Locate the cell with the specified text and output its (x, y) center coordinate. 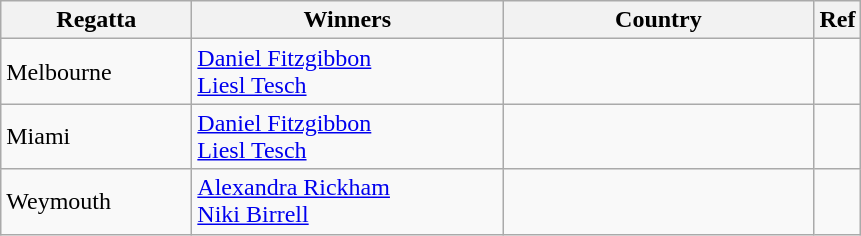
Melbourne (96, 72)
Ref (838, 20)
Winners (348, 20)
Regatta (96, 20)
Weymouth (96, 202)
Miami (96, 136)
Country (658, 20)
Alexandra RickhamNiki Birrell (348, 202)
